Provide the (X, Y) coordinate of the cell's center where the given text is located.  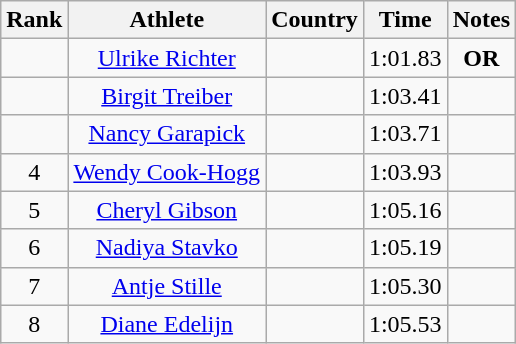
Nancy Garapick (167, 134)
7 (34, 286)
8 (34, 324)
Athlete (167, 20)
Antje Stille (167, 286)
6 (34, 248)
Birgit Treiber (167, 96)
1:05.19 (405, 248)
Nadiya Stavko (167, 248)
Time (405, 20)
4 (34, 172)
Diane Edelijn (167, 324)
1:01.83 (405, 58)
Notes (481, 20)
OR (481, 58)
1:03.41 (405, 96)
1:05.16 (405, 210)
Country (315, 20)
Cheryl Gibson (167, 210)
1:05.30 (405, 286)
1:05.53 (405, 324)
Wendy Cook-Hogg (167, 172)
1:03.71 (405, 134)
1:03.93 (405, 172)
5 (34, 210)
Ulrike Richter (167, 58)
Rank (34, 20)
